Extract the (X, Y) coordinate from the center of the cell holding the provided text.  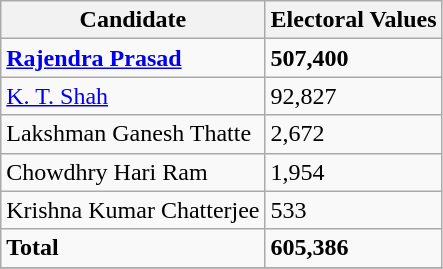
Candidate (133, 20)
Krishna Kumar Chatterjee (133, 210)
Lakshman Ganesh Thatte (133, 134)
Chowdhry Hari Ram (133, 172)
92,827 (354, 96)
1,954 (354, 172)
2,672 (354, 134)
K. T. Shah (133, 96)
Electoral Values (354, 20)
605,386 (354, 248)
Total (133, 248)
Rajendra Prasad (133, 58)
533 (354, 210)
507,400 (354, 58)
